For the text-containing cell, return its midpoint in (X, Y) coordinate format. 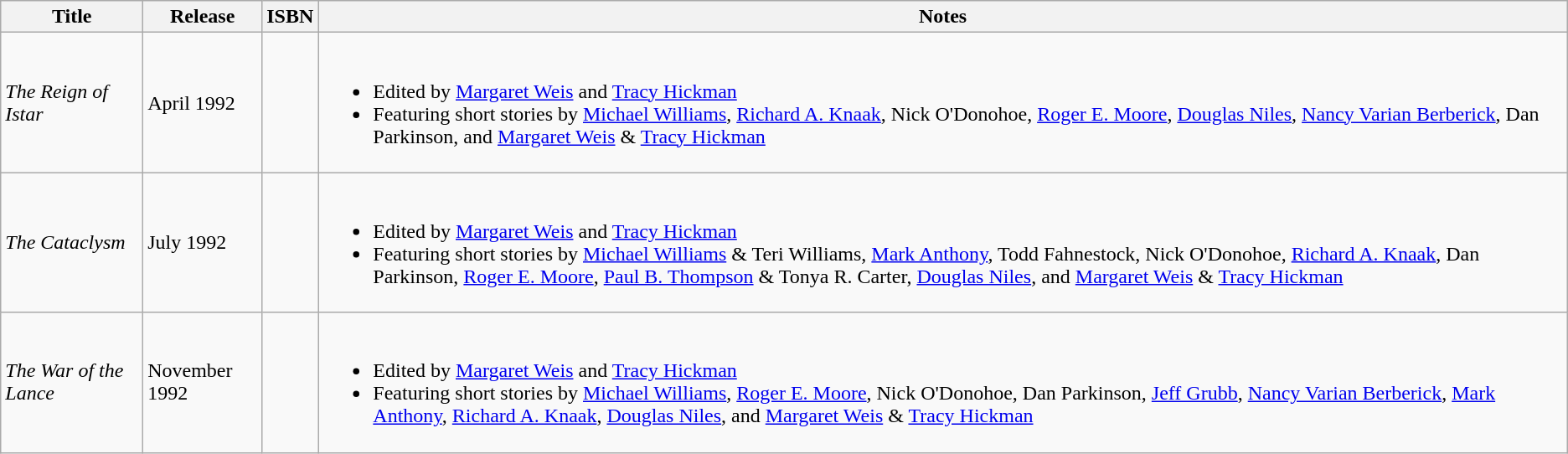
The War of the Lance (72, 382)
April 1992 (203, 102)
The Cataclysm (72, 243)
Notes (943, 17)
Release (203, 17)
Title (72, 17)
July 1992 (203, 243)
The Reign of Istar (72, 102)
November 1992 (203, 382)
ISBN (290, 17)
